Find where the given text appears and provide that cell's center as (X, Y) coordinate. 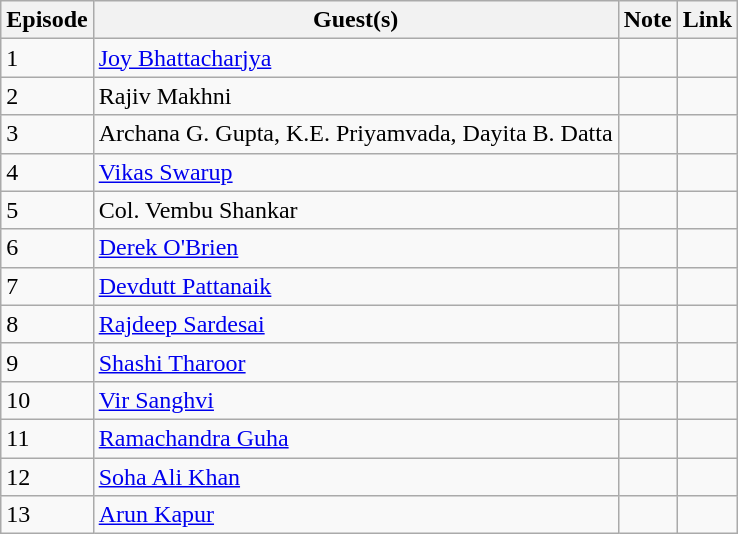
Note (648, 20)
Archana G. Gupta, K.E. Priyamvada, Dayita B. Datta (356, 134)
9 (47, 362)
Episode (47, 20)
2 (47, 96)
Soha Ali Khan (356, 477)
3 (47, 134)
1 (47, 58)
10 (47, 400)
8 (47, 324)
Arun Kapur (356, 515)
Ramachandra Guha (356, 438)
12 (47, 477)
4 (47, 172)
Derek O'Brien (356, 248)
13 (47, 515)
Link (707, 20)
Vir Sanghvi (356, 400)
Rajiv Makhni (356, 96)
Vikas Swarup (356, 172)
Joy Bhattacharjya (356, 58)
5 (47, 210)
7 (47, 286)
11 (47, 438)
Guest(s) (356, 20)
Col. Vembu Shankar (356, 210)
Shashi Tharoor (356, 362)
Rajdeep Sardesai (356, 324)
Devdutt Pattanaik (356, 286)
6 (47, 248)
